Detect which cell encompasses the target text, then output its [x, y] center coordinate. 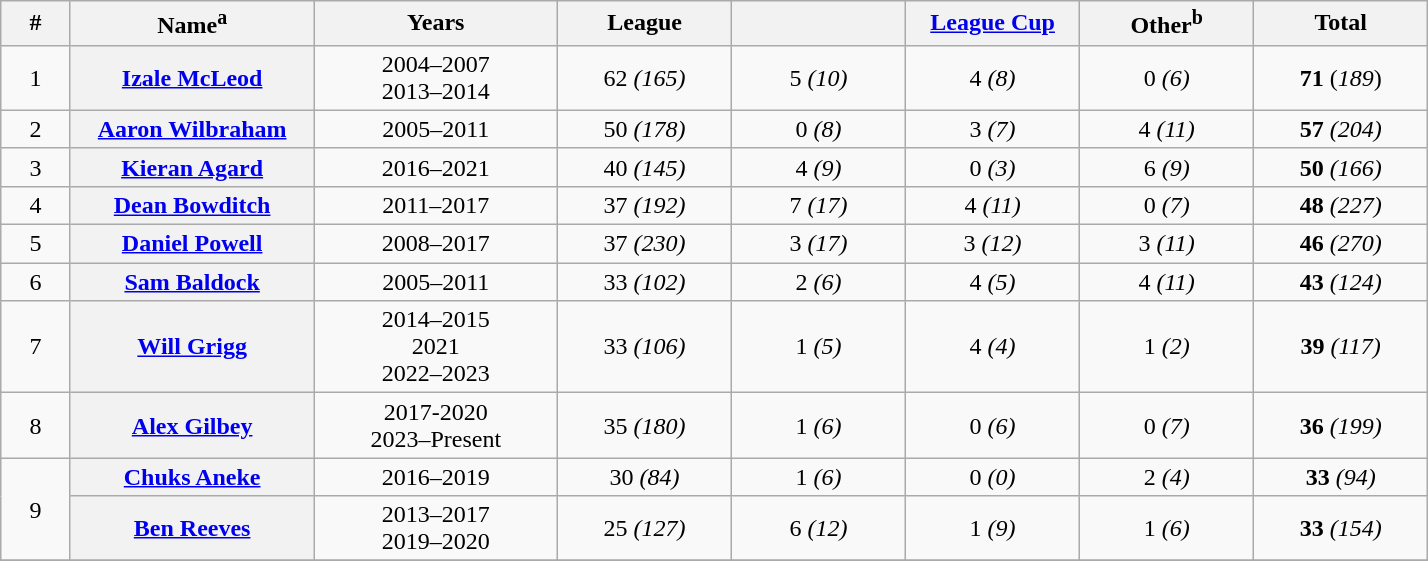
5 (10) [819, 78]
Kieran Agard [192, 167]
33 (102) [645, 282]
2 [36, 129]
3 (7) [993, 129]
4 [36, 205]
Alex Gilbey [192, 426]
1 [36, 78]
0 (8) [819, 129]
9 [36, 510]
2013–20172019–2020 [436, 528]
0 (3) [993, 167]
57 (204) [1341, 129]
2017-20202023–Present [436, 426]
30 (84) [645, 477]
36 (199) [1341, 426]
6 [36, 282]
Chuks Aneke [192, 477]
33 (94) [1341, 477]
2016–2021 [436, 167]
1 (9) [993, 528]
33 (154) [1341, 528]
4 (9) [819, 167]
Namea [192, 24]
0 (0) [993, 477]
71 (189) [1341, 78]
43 (124) [1341, 282]
2 (6) [819, 282]
46 (270) [1341, 244]
2011–2017 [436, 205]
Aaron Wilbraham [192, 129]
50 (178) [645, 129]
2004–20072013–2014 [436, 78]
3 (12) [993, 244]
2008–2017 [436, 244]
4 (5) [993, 282]
35 (180) [645, 426]
1 (5) [819, 347]
25 (127) [645, 528]
Ben Reeves [192, 528]
3 (17) [819, 244]
4 (8) [993, 78]
Dean Bowditch [192, 205]
Total [1341, 24]
6 (9) [1167, 167]
Izale McLeod [192, 78]
40 (145) [645, 167]
39 (117) [1341, 347]
# [36, 24]
Daniel Powell [192, 244]
2016–2019 [436, 477]
62 (165) [645, 78]
5 [36, 244]
8 [36, 426]
Sam Baldock [192, 282]
3 [36, 167]
37 (230) [645, 244]
2 (4) [1167, 477]
3 (11) [1167, 244]
7 [36, 347]
7 (17) [819, 205]
1 (2) [1167, 347]
48 (227) [1341, 205]
2014–201520212022–2023 [436, 347]
6 (12) [819, 528]
League [645, 24]
37 (192) [645, 205]
50 (166) [1341, 167]
Years [436, 24]
Otherb [1167, 24]
League Cup [993, 24]
Will Grigg [192, 347]
33 (106) [645, 347]
4 (4) [993, 347]
